Determine the [x, y] coordinate at the center of the cell enclosing the given text.  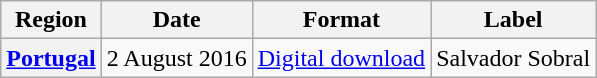
Digital download [341, 58]
Region [51, 20]
Salvador Sobral [514, 58]
Label [514, 20]
Format [341, 20]
Date [176, 20]
2 August 2016 [176, 58]
Portugal [51, 58]
